Extract the (X, Y) coordinate from the center of the cell holding the provided text.  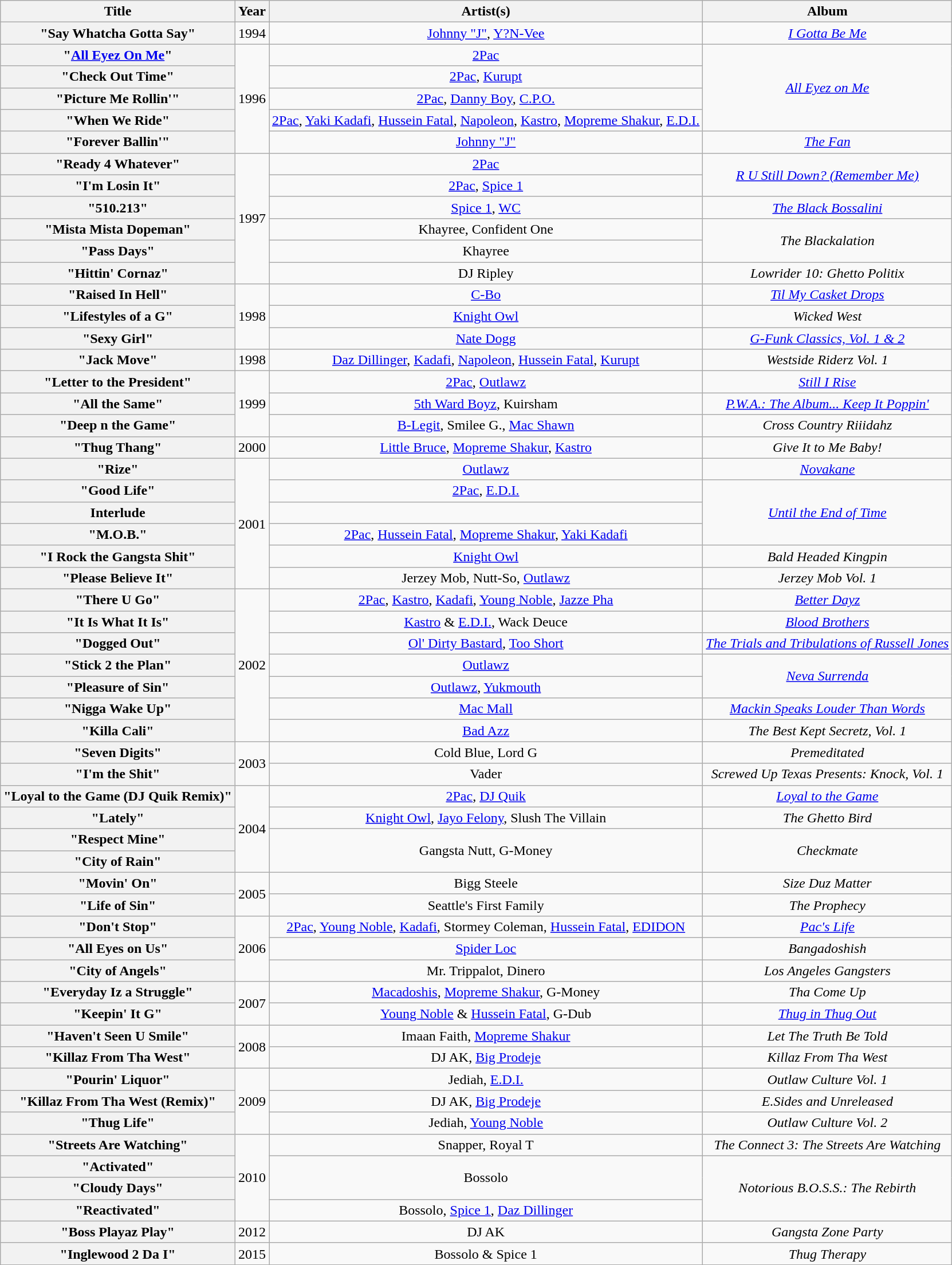
Pac's Life (827, 927)
"Reactivated" (118, 1210)
P.W.A.: The Album... Keep It Poppin' (827, 404)
Blood Brothers (827, 621)
"Life of Sin" (118, 905)
Jerzey Mob, Nutt-So, Outlawz (486, 578)
Gangsta Nutt, G-Money (486, 850)
2001 (252, 523)
"Thug Life" (118, 1123)
Snapper, Royal T (486, 1145)
"Movin' On" (118, 883)
"Activated" (118, 1167)
"I Rock the Gangsta Shit" (118, 556)
Neva Surrenda (827, 676)
Los Angeles Gangsters (827, 971)
Artist(s) (486, 11)
1997 (252, 218)
Little Bruce, Mopreme Shakur, Kastro (486, 447)
"All Eyez On Me" (118, 55)
Better Dayz (827, 600)
Tha Come Up (827, 992)
Til My Casket Drops (827, 295)
Jerzey Mob Vol. 1 (827, 578)
2010 (252, 1177)
"Killaz From Tha West" (118, 1058)
"Boss Playaz Play" (118, 1232)
2Pac, Outlawz (486, 382)
1994 (252, 33)
Mac Mall (486, 709)
"All Eyes on Us" (118, 948)
E.Sides and Unreleased (827, 1101)
Novakane (827, 469)
"Cloudy Days" (118, 1188)
1999 (252, 404)
2005 (252, 894)
2Pac, Young Noble, Kadafi, Stormey Coleman, Hussein Fatal, EDIDON (486, 927)
"Raised In Hell" (118, 295)
Give It to Me Baby! (827, 447)
"City of Rain" (118, 861)
"Streets Are Watching" (118, 1145)
"All the Same" (118, 404)
5th Ward Boyz, Kuirsham (486, 404)
Khayree, Confident One (486, 229)
Bangadoshish (827, 948)
"Good Life" (118, 491)
2000 (252, 447)
"It Is What It Is" (118, 621)
The Prophecy (827, 905)
Notorious B.O.S.S.: The Rebirth (827, 1188)
"Stick 2 the Plan" (118, 665)
Johnny "J" (486, 142)
"Letter to the President" (118, 382)
Seattle's First Family (486, 905)
Year (252, 11)
Vader (486, 774)
Khayree (486, 251)
"Deep n the Game" (118, 425)
Until the End of Time (827, 513)
2Pac, Kurupt (486, 77)
Interlude (118, 513)
Still I Rise (827, 382)
"I'm the Shit" (118, 774)
Let The Truth Be Told (827, 1036)
Young Noble & Hussein Fatal, G-Dub (486, 1014)
"Jack Move" (118, 360)
The Black Bossalini (827, 207)
Wicked West (827, 317)
R U Still Down? (Remember Me) (827, 175)
DJ Ripley (486, 273)
"M.O.B." (118, 534)
2009 (252, 1101)
Spider Loc (486, 948)
Loyal to the Game (827, 796)
Kastro & E.D.I., Wack Deuce (486, 621)
2Pac, DJ Quik (486, 796)
"Hittin' Cornaz" (118, 273)
The Trials and Tribulations of Russell Jones (827, 644)
"Lifestyles of a G" (118, 317)
Cross Country Riiidahz (827, 425)
Album (827, 11)
Checkmate (827, 850)
"Respect Mine" (118, 840)
"Seven Digits" (118, 752)
"I'm Losin It" (118, 186)
C-Bo (486, 295)
"Please Believe It" (118, 578)
The Blackalation (827, 240)
Westside Riderz Vol. 1 (827, 360)
2Pac, E.D.I. (486, 491)
"Lately" (118, 818)
Daz Dillinger, Kadafi, Napoleon, Hussein Fatal, Kurupt (486, 360)
Bald Headed Kingpin (827, 556)
The Fan (827, 142)
Mr. Trippalot, Dinero (486, 971)
"Say Whatcha Gotta Say" (118, 33)
"Pleasure of Sin" (118, 687)
DJ AK (486, 1232)
Bigg Steele (486, 883)
Outlawz, Yukmouth (486, 687)
Premeditated (827, 752)
2Pac, Danny Boy, C.P.O. (486, 98)
Lowrider 10: Ghetto Politix (827, 273)
"Rize" (118, 469)
Killaz From Tha West (827, 1058)
I Gotta Be Me (827, 33)
Mackin Speaks Louder Than Words (827, 709)
"Picture Me Rollin'" (118, 98)
2008 (252, 1047)
Macadoshis, Mopreme Shakur, G-Money (486, 992)
"Forever Ballin'" (118, 142)
Imaan Faith, Mopreme Shakur (486, 1036)
"Mista Mista Dopeman" (118, 229)
"Killa Cali" (118, 731)
Gangsta Zone Party (827, 1232)
"510.213" (118, 207)
The Best Kept Secretz, Vol. 1 (827, 731)
The Ghetto Bird (827, 818)
Spice 1, WC (486, 207)
Ol' Dirty Bastard, Too Short (486, 644)
2002 (252, 665)
Outlaw Culture Vol. 1 (827, 1079)
"Thug Thang" (118, 447)
"City of Angels" (118, 971)
"Pourin' Liquor" (118, 1079)
"Killaz From Tha West (Remix)" (118, 1101)
Title (118, 11)
Screwed Up Texas Presents: Knock, Vol. 1 (827, 774)
2004 (252, 829)
"Dogged Out" (118, 644)
"Pass Days" (118, 251)
The Connect 3: The Streets Are Watching (827, 1145)
"Check Out Time" (118, 77)
Thug Therapy (827, 1254)
Bossolo & Spice 1 (486, 1254)
"Keepin' It G" (118, 1014)
Knight Owl, Jayo Felony, Slush The Villain (486, 818)
"There U Go" (118, 600)
2Pac, Spice 1 (486, 186)
Johnny "J", Y?N-Vee (486, 33)
"Sexy Girl" (118, 338)
All Eyez on Me (827, 88)
"Ready 4 Whatever" (118, 164)
Cold Blue, Lord G (486, 752)
2Pac, Kastro, Kadafi, Young Noble, Jazze Pha (486, 600)
"Everyday Iz a Struggle" (118, 992)
Outlaw Culture Vol. 2 (827, 1123)
1996 (252, 98)
"Haven't Seen U Smile" (118, 1036)
Bad Azz (486, 731)
G-Funk Classics, Vol. 1 & 2 (827, 338)
Bossolo, Spice 1, Daz Dillinger (486, 1210)
2006 (252, 948)
Jediah, Young Noble (486, 1123)
Thug in Thug Out (827, 1014)
2007 (252, 1003)
"When We Ride" (118, 120)
B-Legit, Smilee G., Mac Shawn (486, 425)
Jediah, E.D.I. (486, 1079)
2Pac, Hussein Fatal, Mopreme Shakur, Yaki Kadafi (486, 534)
2003 (252, 763)
2Pac, Yaki Kadafi, Hussein Fatal, Napoleon, Kastro, Mopreme Shakur, E.D.I. (486, 120)
2015 (252, 1254)
Nate Dogg (486, 338)
Bossolo (486, 1177)
"Don't Stop" (118, 927)
"Loyal to the Game (DJ Quik Remix)" (118, 796)
"Inglewood 2 Da I" (118, 1254)
"Nigga Wake Up" (118, 709)
2012 (252, 1232)
Size Duz Matter (827, 883)
